Identify which cell holds the provided text, then report its (X, Y) central coordinate. 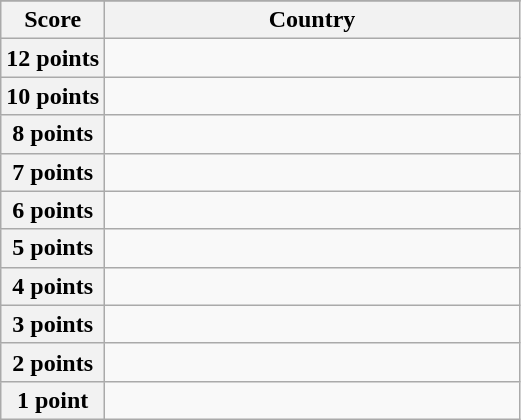
4 points (53, 286)
2 points (53, 362)
12 points (53, 58)
7 points (53, 172)
Score (53, 20)
8 points (53, 134)
5 points (53, 248)
3 points (53, 324)
10 points (53, 96)
6 points (53, 210)
Country (312, 20)
1 point (53, 400)
